Find where the given text appears and provide that cell's center as [X, Y] coordinate. 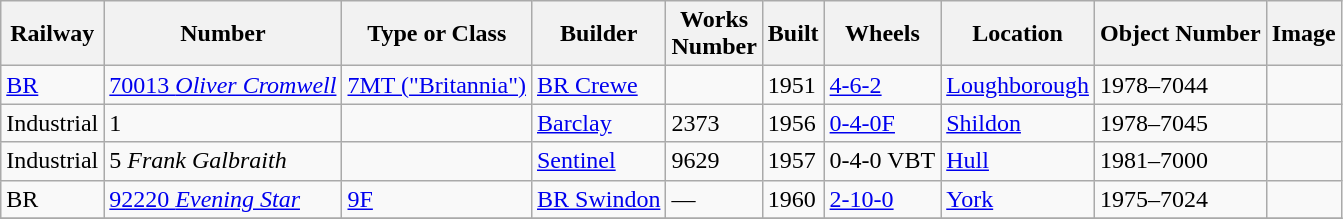
— [714, 199]
Built [793, 34]
92220 Evening Star [223, 199]
70013 Oliver Cromwell [223, 85]
1957 [793, 161]
Number [223, 34]
York [1018, 199]
1978–7044 [1180, 85]
2373 [714, 123]
5 Frank Galbraith [223, 161]
WorksNumber [714, 34]
Wheels [882, 34]
1951 [793, 85]
Railway [52, 34]
9629 [714, 161]
0-4-0 VBT [882, 161]
1960 [793, 199]
4-6-2 [882, 85]
Image [1304, 34]
Location [1018, 34]
0-4-0F [882, 123]
1956 [793, 123]
Type or Class [437, 34]
Loughborough [1018, 85]
BR Swindon [598, 199]
Hull [1018, 161]
1 [223, 123]
Barclay [598, 123]
Sentinel [598, 161]
7MT ("Britannia") [437, 85]
Shildon [1018, 123]
Object Number [1180, 34]
1975–7024 [1180, 199]
9F [437, 199]
BR Crewe [598, 85]
1981–7000 [1180, 161]
1978–7045 [1180, 123]
2-10-0 [882, 199]
Builder [598, 34]
